Identify which cell holds the provided text, then report its (x, y) central coordinate. 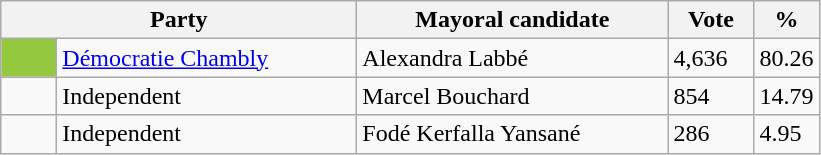
Marcel Bouchard (512, 96)
80.26 (786, 58)
Démocratie Chambly (207, 58)
Vote (711, 20)
4,636 (711, 58)
Mayoral candidate (512, 20)
286 (711, 134)
% (786, 20)
Alexandra Labbé (512, 58)
854 (711, 96)
Party (179, 20)
Fodé Kerfalla Yansané (512, 134)
4.95 (786, 134)
14.79 (786, 96)
